Find where the given text appears and provide that cell's center as [x, y] coordinate. 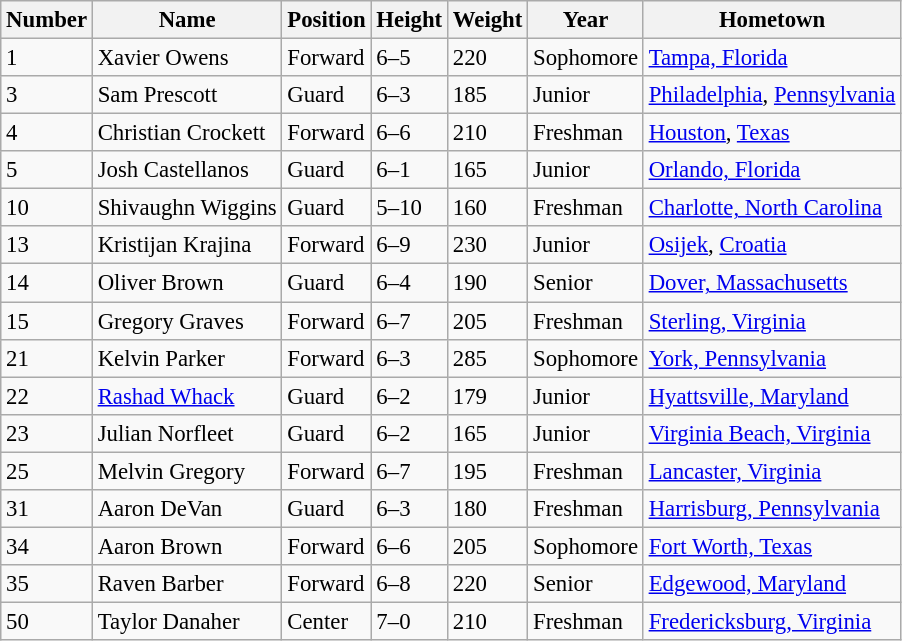
Houston, Texas [772, 133]
21 [47, 358]
Melvin Gregory [187, 471]
Rashad Whack [187, 396]
22 [47, 396]
Charlotte, North Carolina [772, 208]
Fort Worth, Texas [772, 546]
6–5 [409, 58]
Shivaughn Wiggins [187, 208]
Xavier Owens [187, 58]
Center [326, 621]
Aaron Brown [187, 546]
3 [47, 95]
50 [47, 621]
Oliver Brown [187, 283]
Name [187, 20]
Tampa, Florida [772, 58]
Height [409, 20]
Position [326, 20]
Fredericksburg, Virginia [772, 621]
Gregory Graves [187, 321]
Sam Prescott [187, 95]
Weight [487, 20]
Philadelphia, Pennsylvania [772, 95]
13 [47, 245]
160 [487, 208]
Harrisburg, Pennsylvania [772, 509]
York, Pennsylvania [772, 358]
14 [47, 283]
Hyattsville, Maryland [772, 396]
Osijek, Croatia [772, 245]
23 [47, 433]
6–9 [409, 245]
25 [47, 471]
5 [47, 170]
190 [487, 283]
179 [487, 396]
195 [487, 471]
180 [487, 509]
Edgewood, Maryland [772, 584]
Raven Barber [187, 584]
230 [487, 245]
Number [47, 20]
Year [586, 20]
285 [487, 358]
6–8 [409, 584]
Christian Crockett [187, 133]
4 [47, 133]
Kristijan Krajina [187, 245]
31 [47, 509]
6–4 [409, 283]
Lancaster, Virginia [772, 471]
Kelvin Parker [187, 358]
1 [47, 58]
5–10 [409, 208]
15 [47, 321]
Taylor Danaher [187, 621]
Aaron DeVan [187, 509]
10 [47, 208]
185 [487, 95]
Virginia Beach, Virginia [772, 433]
Hometown [772, 20]
Dover, Massachusetts [772, 283]
Josh Castellanos [187, 170]
35 [47, 584]
Sterling, Virginia [772, 321]
7–0 [409, 621]
Orlando, Florida [772, 170]
6–1 [409, 170]
34 [47, 546]
Julian Norfleet [187, 433]
